Capture the cell that displays the provided text and extract its (X, Y) central coordinate. 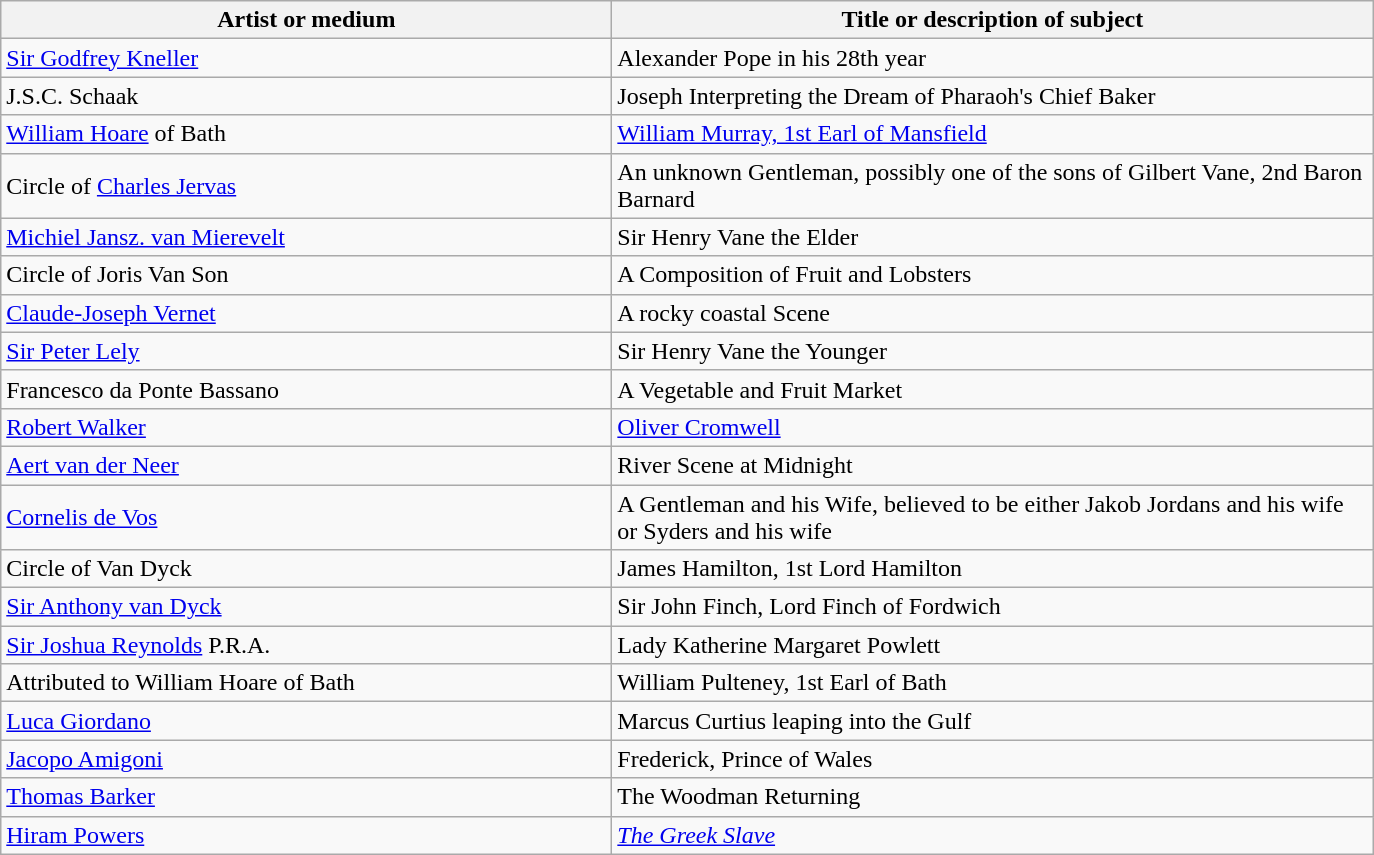
Robert Walker (306, 427)
An unknown Gentleman, possibly one of the sons of Gilbert Vane, 2nd Baron Barnard (992, 186)
Hiram Powers (306, 835)
The Woodman Returning (992, 797)
William Pulteney, 1st Earl of Bath (992, 683)
Frederick, Prince of Wales (992, 759)
J.S.C. Schaak (306, 96)
Sir John Finch, Lord Finch of Fordwich (992, 607)
The Greek Slave (992, 835)
Michiel Jansz. van Mierevelt (306, 237)
Sir Godfrey Kneller (306, 58)
Francesco da Ponte Bassano (306, 389)
Lady Katherine Margaret Powlett (992, 645)
William Hoare of Bath (306, 134)
Circle of Van Dyck (306, 569)
Cornelis de Vos (306, 516)
Marcus Curtius leaping into the Gulf (992, 721)
Jacopo Amigoni (306, 759)
Sir Anthony van Dyck (306, 607)
Attributed to William Hoare of Bath (306, 683)
Sir Joshua Reynolds P.R.A. (306, 645)
Oliver Cromwell (992, 427)
River Scene at Midnight (992, 465)
Circle of Joris Van Son (306, 275)
Sir Henry Vane the Elder (992, 237)
Circle of Charles Jervas (306, 186)
Artist or medium (306, 20)
Joseph Interpreting the Dream of Pharaoh's Chief Baker (992, 96)
Sir Henry Vane the Younger (992, 351)
A Vegetable and Fruit Market (992, 389)
Claude-Joseph Vernet (306, 313)
Thomas Barker (306, 797)
James Hamilton, 1st Lord Hamilton (992, 569)
Sir Peter Lely (306, 351)
A Gentleman and his Wife, believed to be either Jakob Jordans and his wife or Syders and his wife (992, 516)
Title or description of subject (992, 20)
William Murray, 1st Earl of Mansfield (992, 134)
A Composition of Fruit and Lobsters (992, 275)
Luca Giordano (306, 721)
A rocky coastal Scene (992, 313)
Alexander Pope in his 28th year (992, 58)
Aert van der Neer (306, 465)
